Identify which cell holds the provided text, then report its (X, Y) central coordinate. 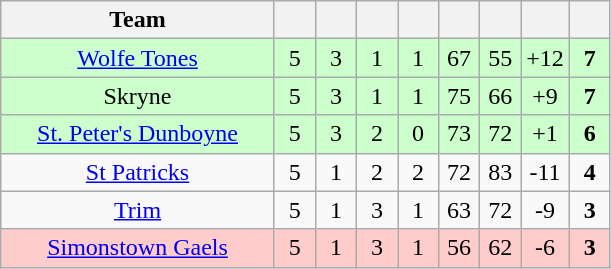
4 (590, 172)
Team (138, 20)
55 (500, 58)
66 (500, 96)
63 (460, 210)
75 (460, 96)
+1 (546, 134)
6 (590, 134)
62 (500, 248)
St. Peter's Dunboyne (138, 134)
-6 (546, 248)
+12 (546, 58)
Trim (138, 210)
56 (460, 248)
67 (460, 58)
Simonstown Gaels (138, 248)
Wolfe Tones (138, 58)
-11 (546, 172)
-9 (546, 210)
73 (460, 134)
Skryne (138, 96)
+9 (546, 96)
St Patricks (138, 172)
83 (500, 172)
0 (418, 134)
